Determine the [x, y] coordinate at the center of the cell enclosing the given text.  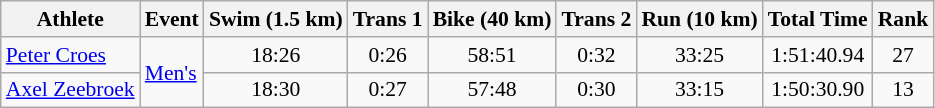
Run (10 km) [699, 19]
Trans 2 [596, 19]
Trans 1 [388, 19]
33:15 [699, 90]
58:51 [492, 55]
0:27 [388, 90]
57:48 [492, 90]
Total Time [818, 19]
1:51:40.94 [818, 55]
Axel Zeebroek [70, 90]
Peter Croes [70, 55]
Men's [172, 72]
27 [904, 55]
18:30 [276, 90]
Swim (1.5 km) [276, 19]
13 [904, 90]
0:30 [596, 90]
18:26 [276, 55]
0:32 [596, 55]
Rank [904, 19]
Athlete [70, 19]
Event [172, 19]
Bike (40 km) [492, 19]
1:50:30.90 [818, 90]
33:25 [699, 55]
0:26 [388, 55]
